Pinpoint the cell where the given text exists, returning its [X, Y] midpoint coordinate. 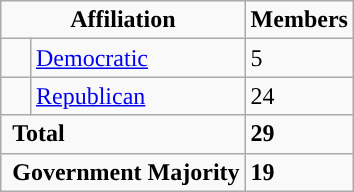
24 [299, 96]
19 [299, 172]
Republican [138, 96]
Affiliation [123, 20]
29 [299, 134]
5 [299, 58]
Democratic [138, 58]
Total [123, 134]
Government Majority [123, 172]
Members [299, 20]
